Pinpoint the cell where the given text exists, returning its [x, y] midpoint coordinate. 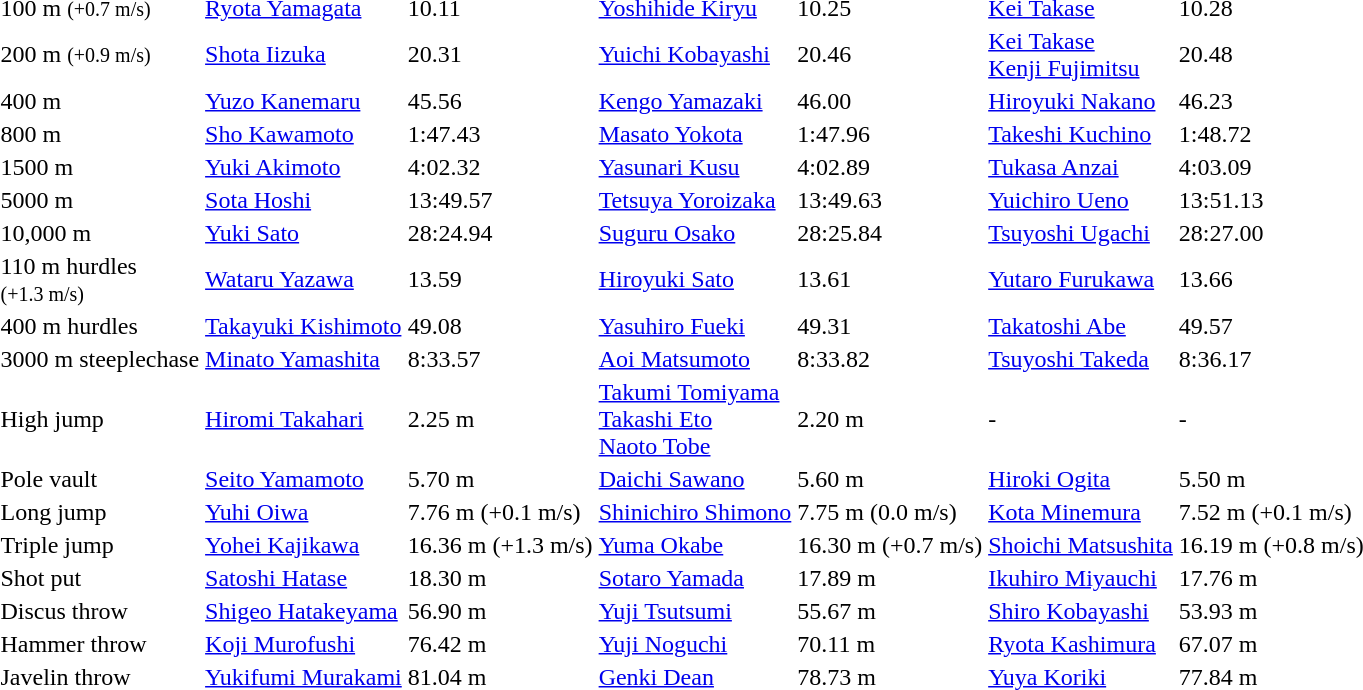
Yuzo Kanemaru [304, 101]
Koji Murofushi [304, 644]
Minato Yamashita [304, 359]
Yasunari Kusu [695, 167]
5.60 m [890, 479]
18.30 m [500, 578]
Seito Yamamoto [304, 479]
- [1081, 419]
13.59 [500, 280]
Sota Hoshi [304, 200]
Sho Kawamoto [304, 134]
Shoichi Matsushita [1081, 545]
20.46 [890, 54]
7.76 m (+0.1 m/s) [500, 512]
16.36 m (+1.3 m/s) [500, 545]
70.11 m [890, 644]
7.75 m (0.0 m/s) [890, 512]
46.00 [890, 101]
16.30 m (+0.7 m/s) [890, 545]
4:02.32 [500, 167]
Kei TakaseKenji Fujimitsu [1081, 54]
Yuji Tsutsumi [695, 611]
Hiroyuki Sato [695, 280]
2.25 m [500, 419]
Ryota Kashimura [1081, 644]
Tetsuya Yoroizaka [695, 200]
Yuhi Oiwa [304, 512]
8:33.57 [500, 359]
Kota Minemura [1081, 512]
Yuma Okabe [695, 545]
49.08 [500, 326]
13.61 [890, 280]
Aoi Matsumoto [695, 359]
Tukasa Anzai [1081, 167]
Masato Yokota [695, 134]
Shinichiro Shimono [695, 512]
Hiromi Takahari [304, 419]
49.31 [890, 326]
13:49.57 [500, 200]
Yuki Akimoto [304, 167]
Takumi TomiyamaTakashi EtoNaoto Tobe [695, 419]
Takatoshi Abe [1081, 326]
1:47.96 [890, 134]
28:24.94 [500, 233]
Daichi Sawano [695, 479]
1:47.43 [500, 134]
Sotaro Yamada [695, 578]
Yohei Kajikawa [304, 545]
5.70 m [500, 479]
Tsuyoshi Takeda [1081, 359]
Yuichi Kobayashi [695, 54]
Yuki Sato [304, 233]
8:33.82 [890, 359]
Takayuki Kishimoto [304, 326]
Yuji Noguchi [695, 644]
Satoshi Hatase [304, 578]
Tsuyoshi Ugachi [1081, 233]
Shota Iizuka [304, 54]
20.31 [500, 54]
Ikuhiro Miyauchi [1081, 578]
Yuichiro Ueno [1081, 200]
76.42 m [500, 644]
Hiroki Ogita [1081, 479]
17.89 m [890, 578]
2.20 m [890, 419]
Yasuhiro Fueki [695, 326]
Suguru Osako [695, 233]
13:49.63 [890, 200]
Hiroyuki Nakano [1081, 101]
28:25.84 [890, 233]
4:02.89 [890, 167]
Yutaro Furukawa [1081, 280]
45.56 [500, 101]
Kengo Yamazaki [695, 101]
56.90 m [500, 611]
Wataru Yazawa [304, 280]
Takeshi Kuchino [1081, 134]
55.67 m [890, 611]
Shigeo Hatakeyama [304, 611]
Shiro Kobayashi [1081, 611]
